Provide the (x, y) coordinate of the cell's center where the given text is located.  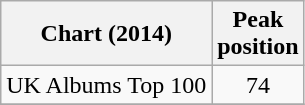
Peakposition (258, 34)
74 (258, 85)
UK Albums Top 100 (106, 85)
Chart (2014) (106, 34)
